Return the [x, y] coordinate for the center point of the cell that contains the specified text.  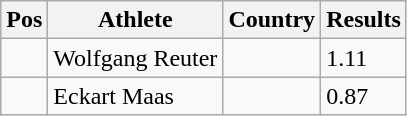
Pos [24, 20]
Wolfgang Reuter [136, 58]
1.11 [364, 58]
0.87 [364, 96]
Eckart Maas [136, 96]
Athlete [136, 20]
Country [272, 20]
Results [364, 20]
